Locate the cell with the specified text and output its [x, y] center coordinate. 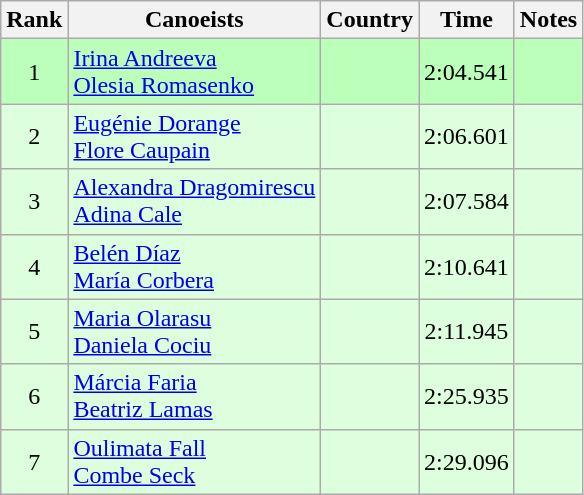
2:07.584 [467, 202]
2:29.096 [467, 462]
Country [370, 20]
7 [34, 462]
Rank [34, 20]
Belén DíazMaría Corbera [194, 266]
1 [34, 72]
4 [34, 266]
Oulimata FallCombe Seck [194, 462]
2:04.541 [467, 72]
Irina AndreevaOlesia Romasenko [194, 72]
Canoeists [194, 20]
2:11.945 [467, 332]
Márcia FariaBeatriz Lamas [194, 396]
5 [34, 332]
Notes [548, 20]
2:06.601 [467, 136]
Alexandra DragomirescuAdina Cale [194, 202]
Maria OlarasuDaniela Cociu [194, 332]
Time [467, 20]
2:10.641 [467, 266]
Eugénie DorangeFlore Caupain [194, 136]
2:25.935 [467, 396]
3 [34, 202]
2 [34, 136]
6 [34, 396]
